Search for the cell housing the specified text and yield its [x, y] center coordinate. 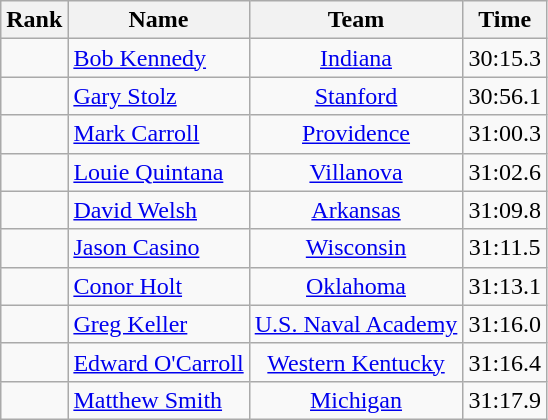
31:16.4 [505, 362]
Providence [356, 134]
Rank [34, 20]
30:56.1 [505, 96]
U.S. Naval Academy [356, 324]
Western Kentucky [356, 362]
David Welsh [158, 210]
Greg Keller [158, 324]
Conor Holt [158, 286]
Louie Quintana [158, 172]
Wisconsin [356, 248]
31:00.3 [505, 134]
31:13.1 [505, 286]
Michigan [356, 400]
Matthew Smith [158, 400]
Bob Kennedy [158, 58]
Name [158, 20]
31:17.9 [505, 400]
Jason Casino [158, 248]
Time [505, 20]
Edward O'Carroll [158, 362]
31:09.8 [505, 210]
Indiana [356, 58]
Arkansas [356, 210]
31:02.6 [505, 172]
Stanford [356, 96]
Villanova [356, 172]
31:16.0 [505, 324]
31:11.5 [505, 248]
Mark Carroll [158, 134]
30:15.3 [505, 58]
Oklahoma [356, 286]
Gary Stolz [158, 96]
Team [356, 20]
